For the text-containing cell, return its midpoint in [x, y] coordinate format. 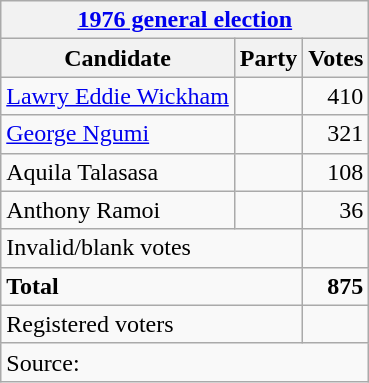
George Ngumi [118, 134]
Votes [336, 58]
Total [152, 286]
410 [336, 96]
Registered voters [152, 324]
1976 general election [185, 20]
Anthony Ramoi [118, 210]
Party [268, 58]
Candidate [118, 58]
36 [336, 210]
Aquila Talasasa [118, 172]
Source: [185, 362]
Invalid/blank votes [152, 248]
108 [336, 172]
321 [336, 134]
Lawry Eddie Wickham [118, 96]
875 [336, 286]
